Pinpoint the cell where the given text exists, returning its [x, y] midpoint coordinate. 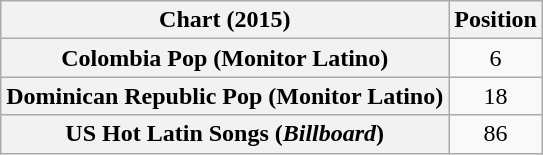
86 [496, 134]
Position [496, 20]
Colombia Pop (Monitor Latino) [225, 58]
Chart (2015) [225, 20]
US Hot Latin Songs (Billboard) [225, 134]
Dominican Republic Pop (Monitor Latino) [225, 96]
6 [496, 58]
18 [496, 96]
